Capture the cell that displays the provided text and extract its (x, y) central coordinate. 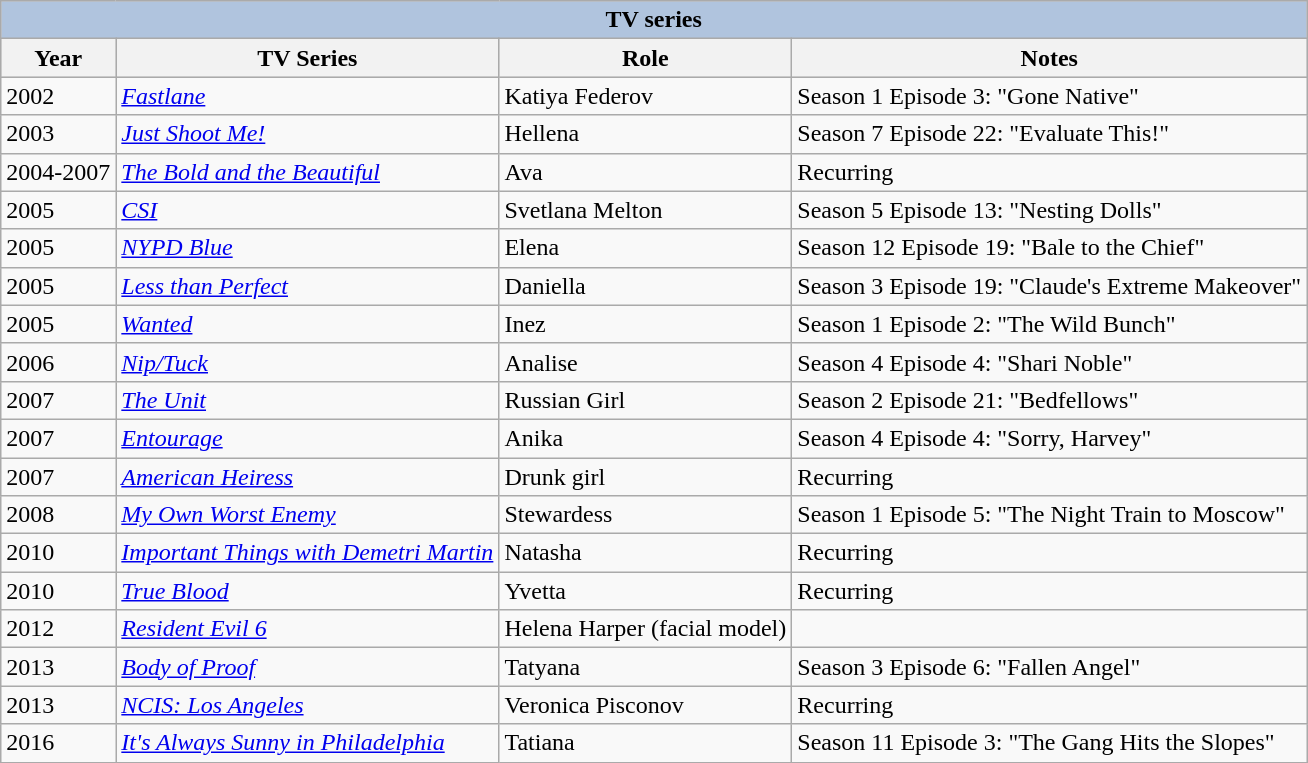
Season 5 Episode 13: "Nesting Dolls" (1050, 210)
Wanted (308, 324)
Daniella (646, 286)
Body of Proof (308, 667)
CSI (308, 210)
Notes (1050, 58)
Season 1 Episode 3: "Gone Native" (1050, 96)
Season 3 Episode 19: "Claude's Extreme Makeover" (1050, 286)
Natasha (646, 553)
Tatyana (646, 667)
Season 4 Episode 4: "Sorry, Harvey" (1050, 438)
Russian Girl (646, 400)
TV series (654, 20)
My Own Worst Enemy (308, 515)
Role (646, 58)
Analise (646, 362)
Stewardess (646, 515)
Elena (646, 248)
2003 (58, 134)
Entourage (308, 438)
The Bold and the Beautiful (308, 172)
Yvetta (646, 591)
Resident Evil 6 (308, 629)
Season 11 Episode 3: "The Gang Hits the Slopes" (1050, 743)
Season 4 Episode 4: "Shari Noble" (1050, 362)
Ava (646, 172)
Veronica Pisconov (646, 705)
Season 3 Episode 6: "Fallen Angel" (1050, 667)
TV Series (308, 58)
Hellena (646, 134)
Just Shoot Me! (308, 134)
It's Always Sunny in Philadelphia (308, 743)
Season 1 Episode 5: "The Night Train to Moscow" (1050, 515)
True Blood (308, 591)
2004-2007 (58, 172)
Year (58, 58)
Season 1 Episode 2: "The Wild Bunch" (1050, 324)
2002 (58, 96)
NYPD Blue (308, 248)
Drunk girl (646, 477)
Tatiana (646, 743)
Anika (646, 438)
Season 12 Episode 19: "Bale to the Chief" (1050, 248)
Important Things with Demetri Martin (308, 553)
Less than Perfect (308, 286)
Fastlane (308, 96)
Svetlana Melton (646, 210)
Nip/Tuck (308, 362)
The Unit (308, 400)
2016 (58, 743)
Katiya Federov (646, 96)
Season 7 Episode 22: "Evaluate This!" (1050, 134)
American Heiress (308, 477)
Season 2 Episode 21: "Bedfellows" (1050, 400)
NCIS: Los Angeles (308, 705)
2008 (58, 515)
Inez (646, 324)
2006 (58, 362)
Helena Harper (facial model) (646, 629)
2012 (58, 629)
